Search for the cell housing the specified text and yield its [x, y] center coordinate. 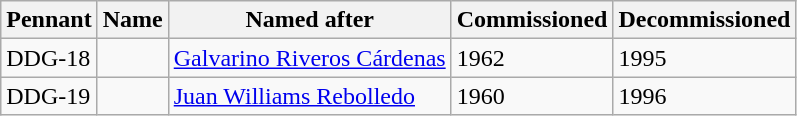
DDG-19 [49, 96]
Named after [310, 20]
Galvarino Riveros Cárdenas [310, 58]
Commissioned [532, 20]
Decommissioned [704, 20]
1960 [532, 96]
1962 [532, 58]
DDG-18 [49, 58]
1996 [704, 96]
Name [132, 20]
Juan Williams Rebolledo [310, 96]
1995 [704, 58]
Pennant [49, 20]
